Pinpoint the cell where the given text exists, returning its (X, Y) midpoint coordinate. 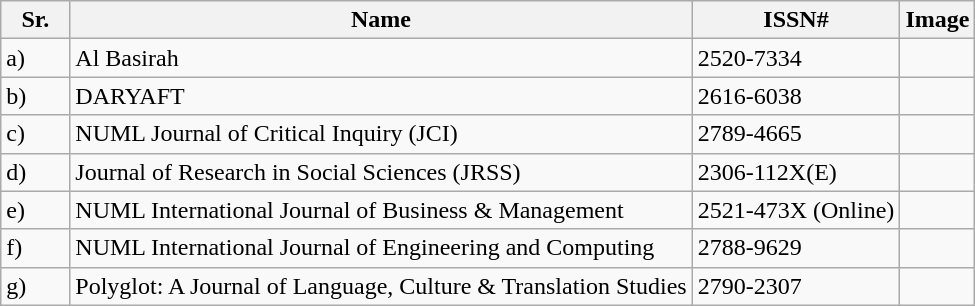
Polyglot: A Journal of Language, Culture & Translation Studies (381, 286)
2788-9629 (796, 248)
e) (36, 210)
2520-7334 (796, 58)
Name (381, 20)
NUML International Journal of Engineering and Computing (381, 248)
2790-2307 (796, 286)
b) (36, 96)
2616-6038 (796, 96)
Image (938, 20)
Journal of Research in Social Sciences (JRSS) (381, 172)
NUML Journal of Critical Inquiry (JCI) (381, 134)
Sr. (36, 20)
c) (36, 134)
2306-112X(E) (796, 172)
d) (36, 172)
2521-473X (Online) (796, 210)
NUML International Journal of Business & Management (381, 210)
g) (36, 286)
Al Basirah (381, 58)
ISSN# (796, 20)
DARYAFT (381, 96)
2789-4665 (796, 134)
f) (36, 248)
a) (36, 58)
